Return (x, y) of the center of cell containing provided text 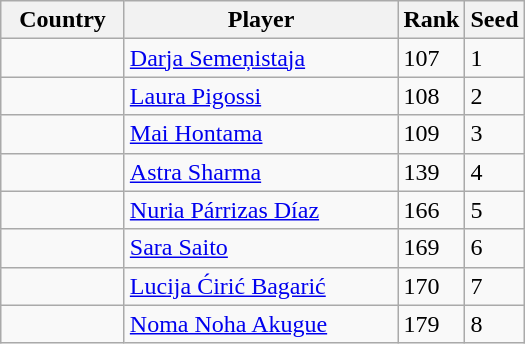
4 (494, 172)
Rank (432, 20)
8 (494, 324)
Darja Semeņistaja (261, 58)
Sara Saito (261, 248)
Player (261, 20)
Astra Sharma (261, 172)
2 (494, 96)
108 (432, 96)
3 (494, 134)
Seed (494, 20)
6 (494, 248)
Nuria Párrizas Díaz (261, 210)
Lucija Ćirić Bagarić (261, 286)
109 (432, 134)
166 (432, 210)
Mai Hontama (261, 134)
107 (432, 58)
5 (494, 210)
Laura Pigossi (261, 96)
7 (494, 286)
139 (432, 172)
179 (432, 324)
170 (432, 286)
Noma Noha Akugue (261, 324)
169 (432, 248)
1 (494, 58)
Country (63, 20)
